Determine the (x, y) coordinate at the center of the cell enclosing the given text.  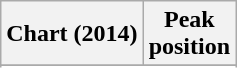
Peakposition (189, 34)
Chart (2014) (72, 34)
